Extract the (x, y) coordinate from the center of the cell holding the provided text.  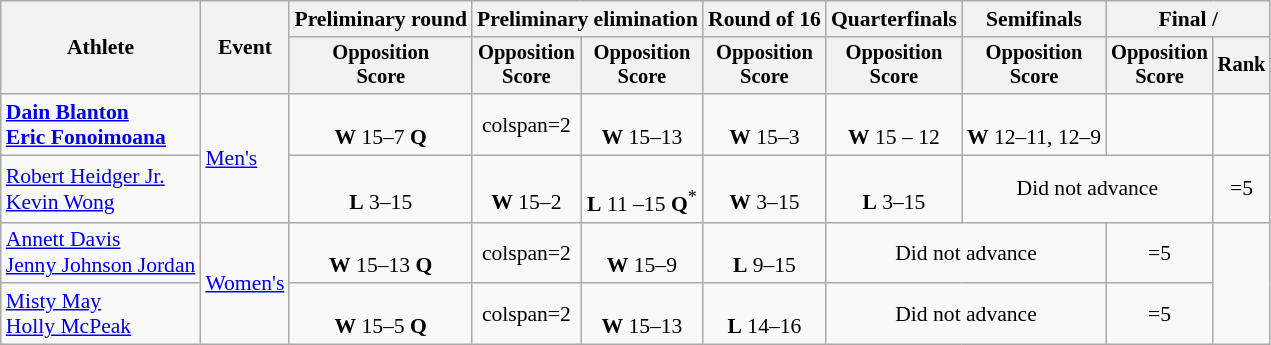
Event (244, 48)
Preliminary elimination (588, 19)
Rank (1242, 66)
Round of 16 (764, 19)
Men's (244, 158)
Preliminary round (380, 19)
Athlete (101, 48)
Final / (1188, 19)
Misty MayHolly McPeak (101, 314)
W 15–7 Q (380, 124)
W 3–15 (764, 190)
W 15–13 Q (380, 252)
W 12–11, 12–9 (1034, 124)
Dain BlantonEric Fonoimoana (101, 124)
W 15–2 (526, 190)
L 11 –15 Q* (642, 190)
Robert Heidger Jr.Kevin Wong (101, 190)
Women's (244, 283)
W 15 – 12 (894, 124)
Semifinals (1034, 19)
Quarterfinals (894, 19)
Annett DavisJenny Johnson Jordan (101, 252)
L 14–16 (764, 314)
W 15–5 Q (380, 314)
W 15–3 (764, 124)
W 15–9 (642, 252)
L 9–15 (764, 252)
